Determine the [x, y] coordinate at the center of the cell enclosing the given text.  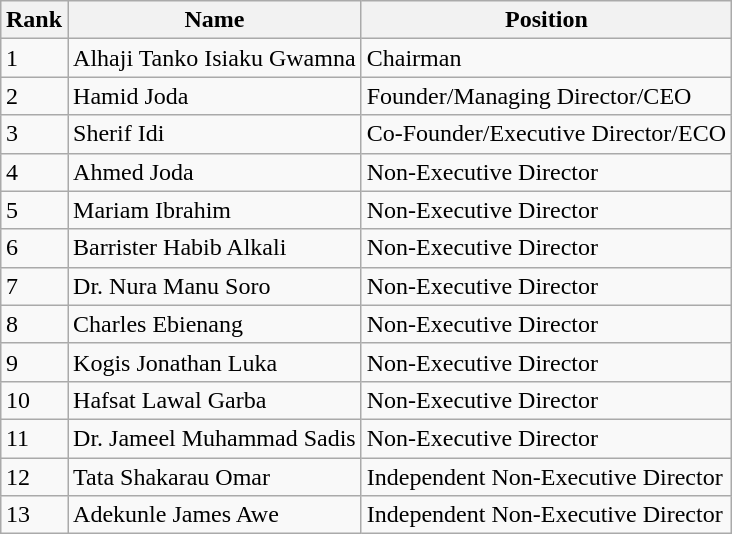
10 [34, 400]
12 [34, 477]
Sherif Idi [215, 134]
Tata Shakarau Omar [215, 477]
9 [34, 362]
1 [34, 58]
5 [34, 210]
Rank [34, 20]
3 [34, 134]
Co-Founder/Executive Director/ECO [546, 134]
Ahmed Joda [215, 172]
2 [34, 96]
Dr. Nura Manu Soro [215, 286]
11 [34, 438]
Mariam Ibrahim [215, 210]
Kogis Jonathan Luka [215, 362]
13 [34, 515]
Founder/Managing Director/CEO [546, 96]
Adekunle James Awe [215, 515]
8 [34, 324]
6 [34, 248]
Charles Ebienang [215, 324]
7 [34, 286]
Chairman [546, 58]
Hafsat Lawal Garba [215, 400]
Alhaji Tanko Isiaku Gwamna [215, 58]
4 [34, 172]
Dr. Jameel Muhammad Sadis [215, 438]
Position [546, 20]
Hamid Joda [215, 96]
Name [215, 20]
Barrister Habib Alkali [215, 248]
